Return (X, Y) of the center of cell containing provided text 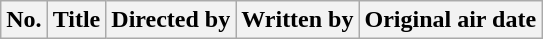
Directed by (171, 20)
Title (76, 20)
Original air date (450, 20)
Written by (298, 20)
No. (24, 20)
